Capture the cell that displays the provided text and extract its (X, Y) central coordinate. 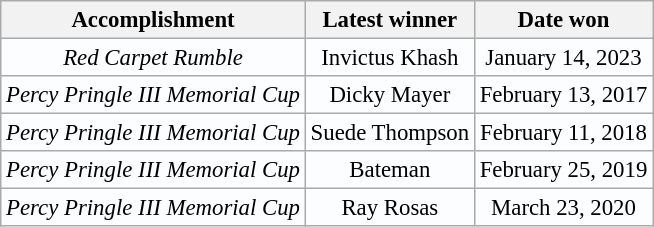
Bateman (390, 170)
Suede Thompson (390, 133)
Latest winner (390, 20)
March 23, 2020 (563, 208)
Red Carpet Rumble (154, 58)
Accomplishment (154, 20)
Invictus Khash (390, 58)
Dicky Mayer (390, 95)
Date won (563, 20)
February 13, 2017 (563, 95)
Ray Rosas (390, 208)
February 11, 2018 (563, 133)
February 25, 2019 (563, 170)
January 14, 2023 (563, 58)
